Return (X, Y) of the center of cell containing provided text 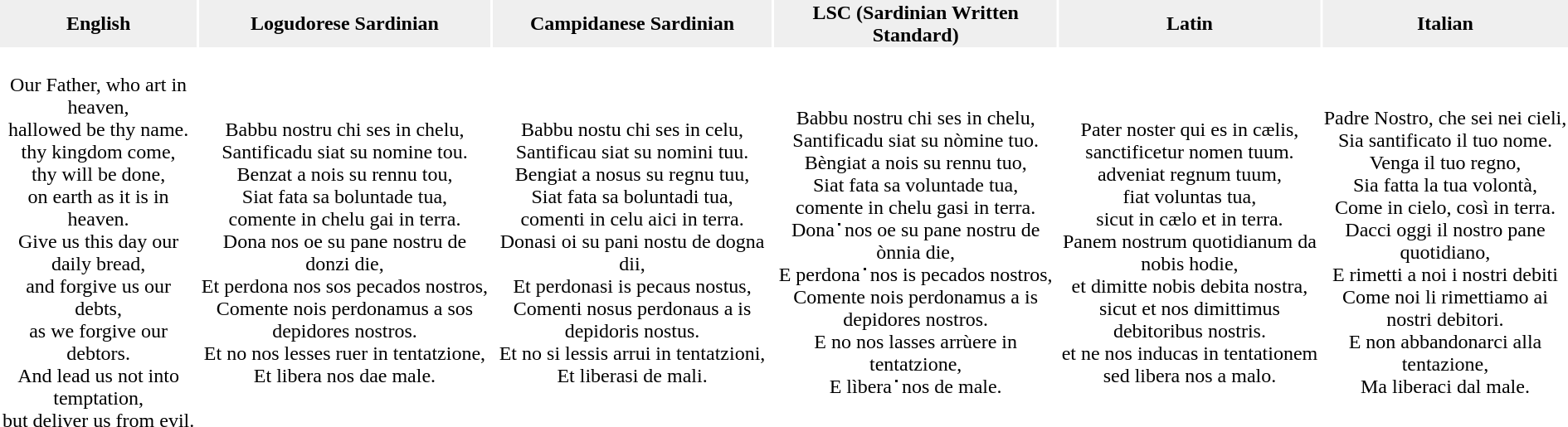
LSC (Sardinian Written Standard) (916, 23)
Latin (1190, 23)
Campidanese Sardinian (632, 23)
Italian (1445, 23)
Logudorese Sardinian (345, 23)
English (98, 23)
